Locate the cell with the specified text and output its (X, Y) center coordinate. 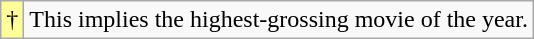
This implies the highest-grossing movie of the year. (279, 20)
† (12, 20)
